For the text-containing cell, return its midpoint in [x, y] coordinate format. 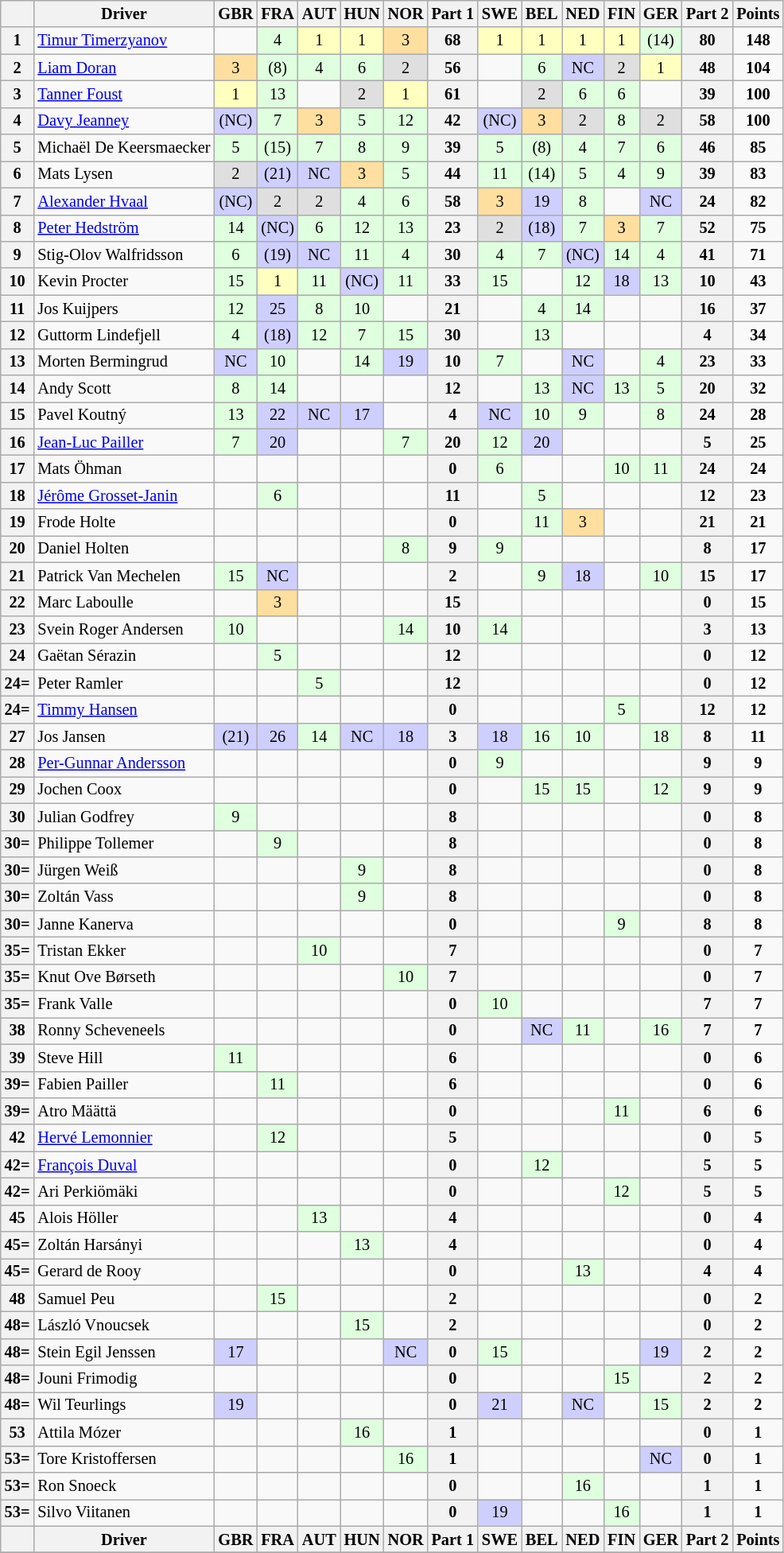
(19) [278, 254]
83 [758, 174]
Frank Valle [124, 1004]
Ronny Scheveneels [124, 1031]
Per-Gunnar Andersson [124, 763]
Gerard de Rooy [124, 1272]
41 [708, 254]
Frode Holte [124, 522]
Andy Scott [124, 389]
Ari Perkiömäki [124, 1191]
46 [708, 148]
Peter Hedström [124, 228]
Zoltán Harsányi [124, 1245]
Jean-Luc Pailler [124, 442]
Stig-Olov Walfridsson [124, 254]
32 [758, 389]
László Vnoucsek [124, 1326]
Mats Lysen [124, 174]
Zoltán Vass [124, 897]
Peter Ramler [124, 683]
Alexander Hvaal [124, 201]
Jouni Frimodig [124, 1379]
37 [758, 309]
Fabien Pailler [124, 1085]
Janne Kanerva [124, 924]
Steve Hill [124, 1058]
56 [453, 68]
Liam Doran [124, 68]
75 [758, 228]
Jos Jansen [124, 736]
Daniel Holten [124, 549]
Marc Laboulle [124, 603]
52 [708, 228]
43 [758, 281]
Davy Jeanney [124, 121]
Philippe Tollemer [124, 844]
Tore Kristoffersen [124, 1459]
Stein Egil Jenssen [124, 1352]
Julian Godfrey [124, 817]
Guttorm Lindefjell [124, 335]
Timur Timerzyanov [124, 41]
Silvo Viitanen [124, 1512]
Jérôme Grosset-Janin [124, 495]
26 [278, 736]
Samuel Peu [124, 1299]
(15) [278, 148]
85 [758, 148]
Atro Määttä [124, 1111]
27 [17, 736]
François Duval [124, 1165]
38 [17, 1031]
Ron Snoeck [124, 1485]
71 [758, 254]
29 [17, 790]
80 [708, 41]
Patrick Van Mechelen [124, 576]
Tristan Ekker [124, 950]
Kevin Procter [124, 281]
104 [758, 68]
53 [17, 1432]
82 [758, 201]
Pavel Koutný [124, 415]
68 [453, 41]
Hervé Lemonnier [124, 1138]
Timmy Hansen [124, 709]
Jochen Coox [124, 790]
Jos Kuijpers [124, 309]
Tanner Foust [124, 94]
44 [453, 174]
Jürgen Weiß [124, 870]
Attila Mózer [124, 1432]
Alois Höller [124, 1218]
Svein Roger Andersen [124, 629]
Wil Teurlings [124, 1405]
34 [758, 335]
Mats Öhman [124, 468]
61 [453, 94]
Knut Ove Børseth [124, 977]
Michaël De Keersmaecker [124, 148]
Gaëtan Sérazin [124, 656]
45 [17, 1218]
148 [758, 41]
Morten Bermingrud [124, 362]
